Find where the given text appears and provide that cell's center as (X, Y) coordinate. 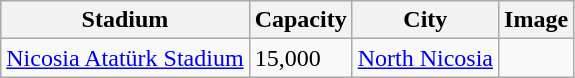
Capacity (300, 20)
North Nicosia (425, 58)
Stadium (125, 20)
15,000 (300, 58)
Nicosia Atatürk Stadium (125, 58)
City (425, 20)
Image (536, 20)
